For the text-containing cell, return its midpoint in [X, Y] coordinate format. 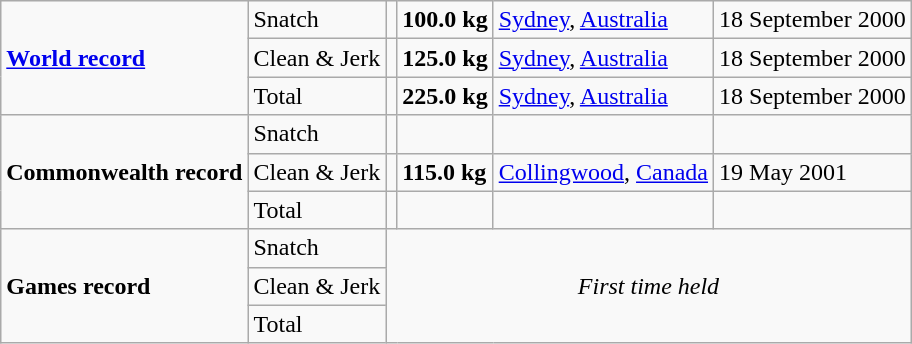
World record [124, 58]
19 May 2001 [813, 172]
125.0 kg [445, 58]
Collingwood, Canada [603, 172]
Commonwealth record [124, 172]
100.0 kg [445, 20]
115.0 kg [445, 172]
First time held [649, 286]
Games record [124, 286]
225.0 kg [445, 96]
